Pinpoint the cell where the given text exists, returning its [X, Y] midpoint coordinate. 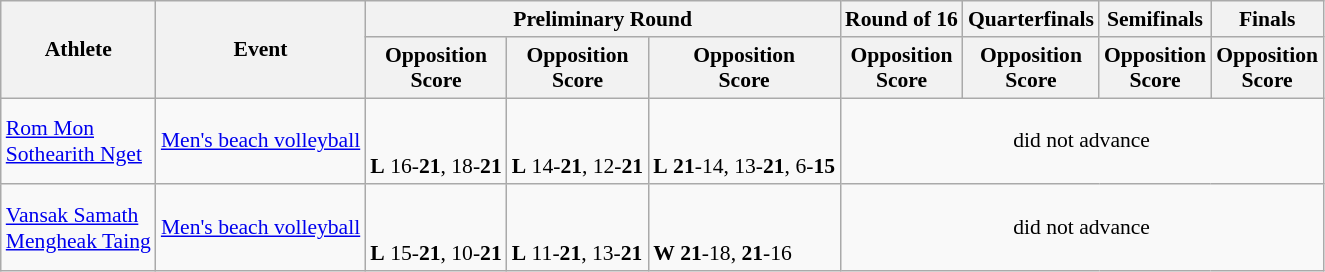
W 21-18, 21-16 [744, 228]
Semifinals [1155, 19]
Preliminary Round [602, 19]
L 21-14, 13-21, 6-15 [744, 142]
L 15-21, 10-21 [436, 228]
L 16-21, 18-21 [436, 142]
L 11-21, 13-21 [578, 228]
Athlete [78, 50]
Vansak Samath Mengheak Taing [78, 228]
Quarterfinals [1031, 19]
Event [260, 50]
L 14-21, 12-21 [578, 142]
Rom Mon Sothearith Nget [78, 142]
Round of 16 [902, 19]
Finals [1267, 19]
